Return the [x, y] coordinate for the center point of the cell that contains the specified text.  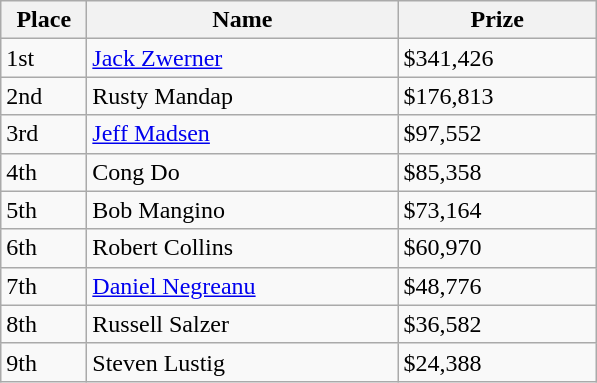
4th [44, 172]
$60,970 [498, 248]
Bob Mangino [242, 210]
Cong Do [242, 172]
$85,358 [498, 172]
Steven Lustig [242, 362]
2nd [44, 96]
Rusty Mandap [242, 96]
8th [44, 324]
$24,388 [498, 362]
Jeff Madsen [242, 134]
Jack Zwerner [242, 58]
Russell Salzer [242, 324]
Robert Collins [242, 248]
1st [44, 58]
$97,552 [498, 134]
9th [44, 362]
Daniel Negreanu [242, 286]
6th [44, 248]
7th [44, 286]
Place [44, 20]
$73,164 [498, 210]
Name [242, 20]
$36,582 [498, 324]
3rd [44, 134]
$176,813 [498, 96]
Prize [498, 20]
$341,426 [498, 58]
5th [44, 210]
$48,776 [498, 286]
